Locate the cell with the specified text and output its [X, Y] center coordinate. 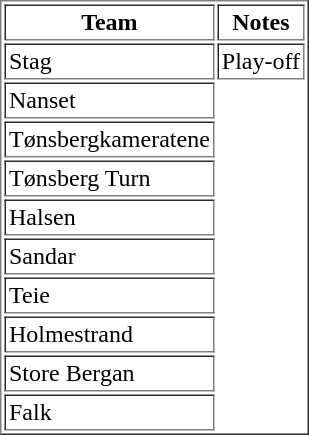
Tønsberg Turn [109, 178]
Tønsbergkameratene [109, 140]
Store Bergan [109, 374]
Team [109, 22]
Stag [109, 62]
Falk [109, 412]
Teie [109, 296]
Play-off [260, 62]
Sandar [109, 256]
Nanset [109, 100]
Holmestrand [109, 334]
Halsen [109, 218]
Notes [260, 22]
